Locate the cell with the specified text and output its (x, y) center coordinate. 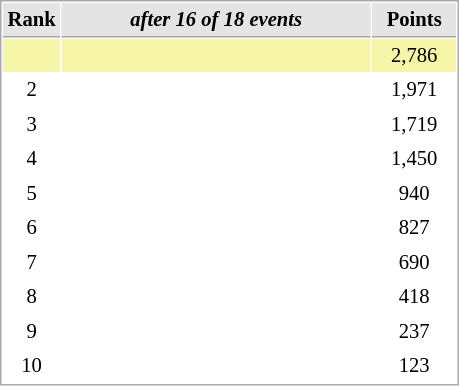
2,786 (414, 56)
690 (414, 262)
3 (32, 124)
123 (414, 366)
7 (32, 262)
6 (32, 228)
940 (414, 194)
8 (32, 296)
418 (414, 296)
Rank (32, 20)
9 (32, 332)
5 (32, 194)
after 16 of 18 events (216, 20)
4 (32, 158)
237 (414, 332)
1,971 (414, 90)
1,719 (414, 124)
2 (32, 90)
Points (414, 20)
1,450 (414, 158)
10 (32, 366)
827 (414, 228)
